Determine the [x, y] coordinate at the center of the cell enclosing the given text.  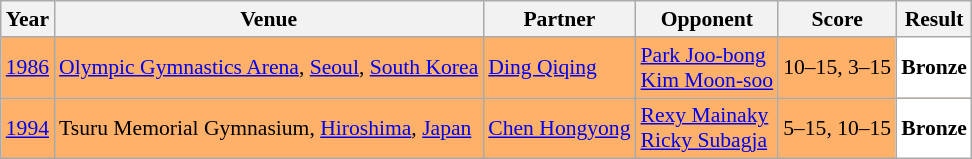
5–15, 10–15 [837, 128]
Year [28, 19]
Ding Qiqing [559, 68]
Rexy Mainaky Ricky Subagja [708, 128]
Partner [559, 19]
Chen Hongyong [559, 128]
1986 [28, 68]
Result [934, 19]
Opponent [708, 19]
Park Joo-bong Kim Moon-soo [708, 68]
1994 [28, 128]
Tsuru Memorial Gymnasium, Hiroshima, Japan [268, 128]
Venue [268, 19]
Olympic Gymnastics Arena, Seoul, South Korea [268, 68]
10–15, 3–15 [837, 68]
Score [837, 19]
